Identify which cell holds the provided text, then report its [X, Y] central coordinate. 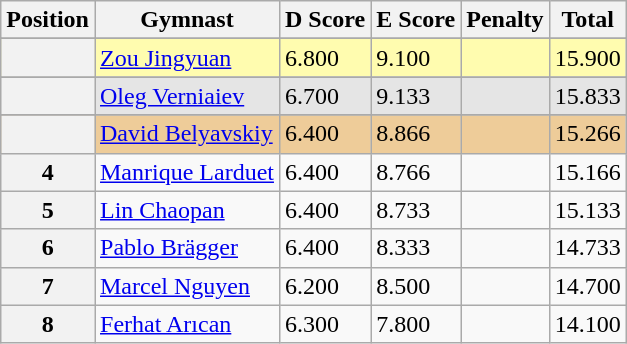
5 [48, 210]
8.333 [416, 248]
D Score [324, 20]
7.800 [416, 324]
Oleg Verniaiev [186, 96]
Ferhat Arıcan [186, 324]
6.800 [324, 58]
7 [48, 286]
Lin Chaopan [186, 210]
6 [48, 248]
8.733 [416, 210]
Gymnast [186, 20]
15.133 [588, 210]
14.733 [588, 248]
Penalty [505, 20]
14.700 [588, 286]
8.866 [416, 134]
8 [48, 324]
Marcel Nguyen [186, 286]
Total [588, 20]
8.500 [416, 286]
David Belyavskiy [186, 134]
15.833 [588, 96]
15.266 [588, 134]
Position [48, 20]
Zou Jingyuan [186, 58]
15.166 [588, 172]
6.200 [324, 286]
Manrique Larduet [186, 172]
14.100 [588, 324]
15.900 [588, 58]
8.766 [416, 172]
9.133 [416, 96]
6.700 [324, 96]
4 [48, 172]
E Score [416, 20]
Pablo Brägger [186, 248]
9.100 [416, 58]
6.300 [324, 324]
